Detect which cell encompasses the target text, then output its [X, Y] center coordinate. 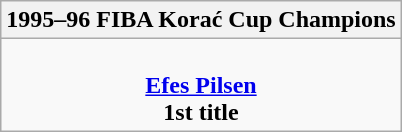
Efes Pilsen 1st title [201, 85]
1995–96 FIBA Korać Cup Champions [201, 20]
